Provide the (x, y) coordinate of the cell's center where the given text is located.  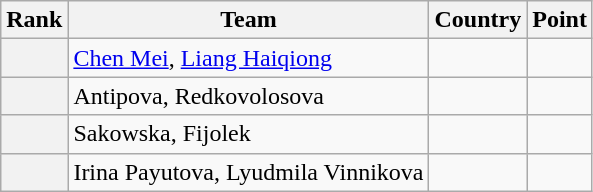
Irina Payutova, Lyudmila Vinnikova (248, 172)
Team (248, 20)
Point (560, 20)
Rank (34, 20)
Sakowska, Fijolek (248, 134)
Country (478, 20)
Antipova, Redkovolosova (248, 96)
Chen Mei, Liang Haiqiong (248, 58)
